Detect which cell encompasses the target text, then output its [X, Y] center coordinate. 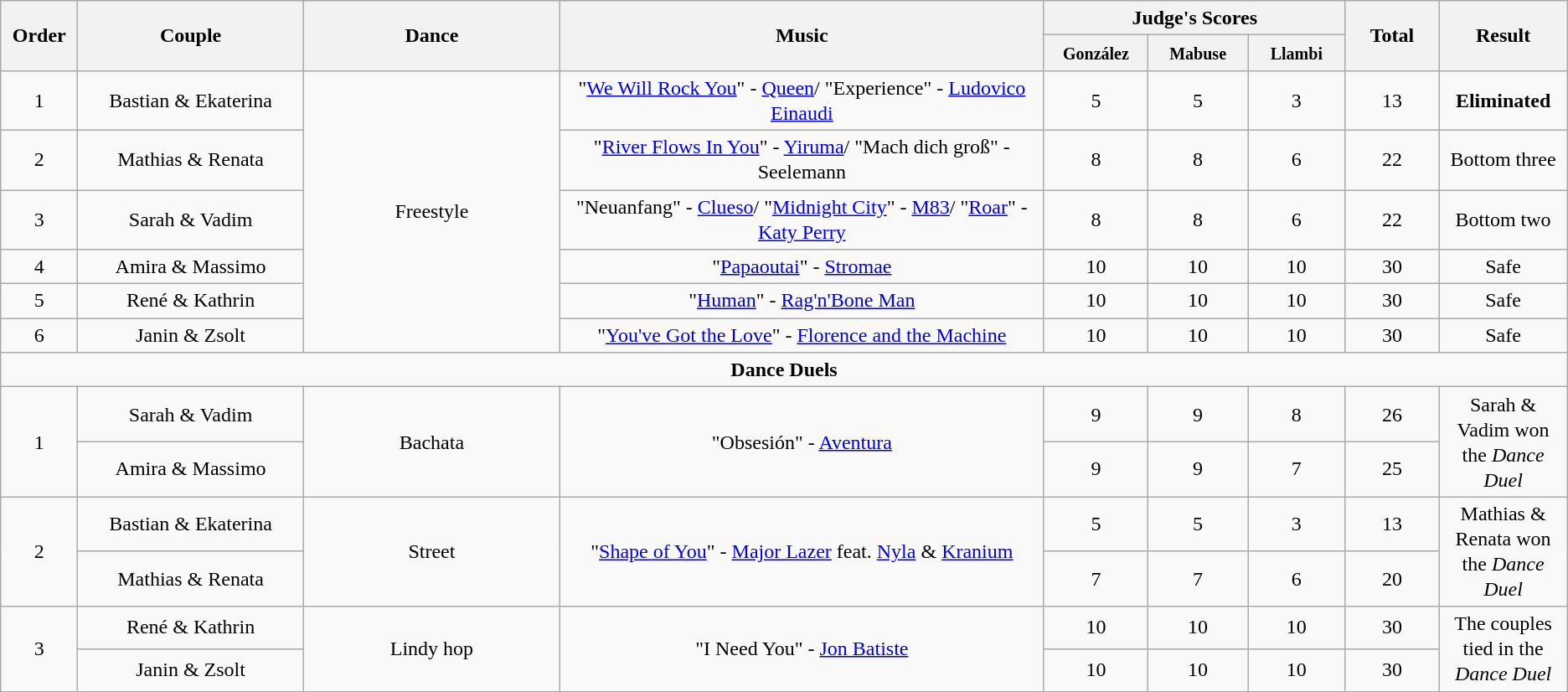
Couple [191, 36]
Dance Duels [784, 370]
"We Will Rock You" - Queen/ "Experience" - Ludovico Einaudi [802, 101]
Order [39, 36]
"River Flows In You" - Yiruma/ "Mach dich groß" - Seelemann [802, 159]
González [1096, 54]
Sarah & Vadim won the Dance Duel [1503, 442]
4 [39, 266]
25 [1392, 469]
Bottom three [1503, 159]
"Papaoutai" - Stromae [802, 266]
Total [1392, 36]
Dance [431, 36]
Judge's Scores [1194, 18]
Freestyle [431, 211]
26 [1392, 415]
Mathias & Renata won the Dance Duel [1503, 551]
Bachata [431, 442]
"Shape of You" - Major Lazer feat. Nyla & Kranium [802, 551]
Eliminated [1503, 101]
"Neuanfang" - Clueso/ "Midnight City" - M83/ "Roar" - Katy Perry [802, 219]
Bottom two [1503, 219]
Lindy hop [431, 648]
Music [802, 36]
"Human" - Rag'n'Bone Man [802, 302]
Llambi [1297, 54]
20 [1392, 579]
Mabuse [1198, 54]
"Obsesión" - Aventura [802, 442]
The couples tied in the Dance Duel [1503, 648]
Street [431, 551]
"I Need You" - Jon Batiste [802, 648]
Result [1503, 36]
"You've Got the Love" - Florence and the Machine [802, 335]
